Determine the (x, y) coordinate at the center of the cell enclosing the given text.  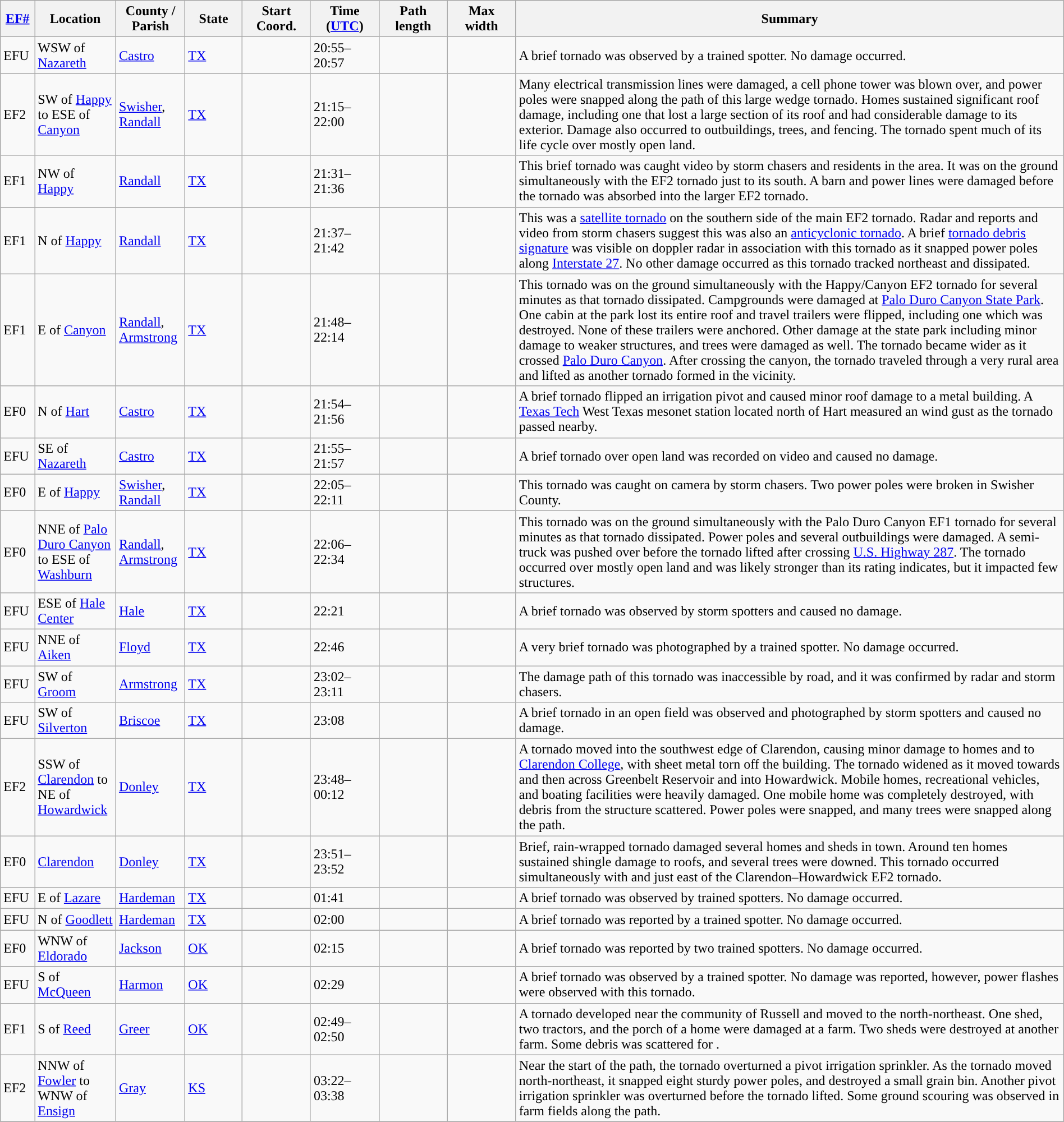
01:41 (345, 898)
E of Happy (75, 493)
A brief tornado over open land was recorded on video and caused no damage. (790, 456)
Harmon (150, 985)
NNE of Palo Duro Canyon to ESE of Washburn (75, 551)
Location (75, 19)
20:55–20:57 (345, 55)
State (214, 19)
Floyd (150, 647)
WNW of Eldorado (75, 948)
EF# (18, 19)
02:15 (345, 948)
SW of Silverton (75, 720)
22:21 (345, 610)
WSW of Nazareth (75, 55)
23:48–00:12 (345, 788)
02:29 (345, 985)
21:48–22:14 (345, 330)
21:55–21:57 (345, 456)
22:46 (345, 647)
Start Coord. (276, 19)
ESE of Hale Center (75, 610)
SW of Groom (75, 683)
Path length (413, 19)
Max width (481, 19)
23:51–23:52 (345, 862)
22:05–22:11 (345, 493)
23:02–23:11 (345, 683)
Summary (790, 19)
KS (214, 1088)
County / Parish (150, 19)
03:22–03:38 (345, 1088)
Hale (150, 610)
02:00 (345, 919)
N of Hart (75, 412)
Jackson (150, 948)
This tornado was caught on camera by storm chasers. Two power poles were broken in Swisher County. (790, 493)
SW of Happy to ESE of Canyon (75, 114)
E of Lazare (75, 898)
S of McQueen (75, 985)
A brief tornado in an open field was observed and photographed by storm spotters and caused no damage. (790, 720)
NNE of Aiken (75, 647)
Armstrong (150, 683)
The damage path of this tornado was inaccessible by road, and it was confirmed by radar and storm chasers. (790, 683)
21:37–21:42 (345, 240)
02:49–02:50 (345, 1029)
S of Reed (75, 1029)
N of Goodlett (75, 919)
A brief tornado was observed by storm spotters and caused no damage. (790, 610)
Briscoe (150, 720)
23:08 (345, 720)
SSW of Clarendon to NE of Howardwick (75, 788)
NNW of Fowler to WNW of Ensign (75, 1088)
22:06–22:34 (345, 551)
SE of Nazareth (75, 456)
A brief tornado was observed by a trained spotter. No damage occurred. (790, 55)
A brief tornado was reported by a trained spotter. No damage occurred. (790, 919)
NW of Happy (75, 181)
Gray (150, 1088)
A brief tornado was observed by trained spotters. No damage occurred. (790, 898)
Clarendon (75, 862)
A very brief tornado was photographed by a trained spotter. No damage occurred. (790, 647)
Time (UTC) (345, 19)
E of Canyon (75, 330)
21:54–21:56 (345, 412)
Greer (150, 1029)
A brief tornado was observed by a trained spotter. No damage was reported, however, power flashes were observed with this tornado. (790, 985)
N of Happy (75, 240)
A brief tornado was reported by two trained spotters. No damage occurred. (790, 948)
21:31–21:36 (345, 181)
21:15–22:00 (345, 114)
